For the text-containing cell, return its midpoint in (X, Y) coordinate format. 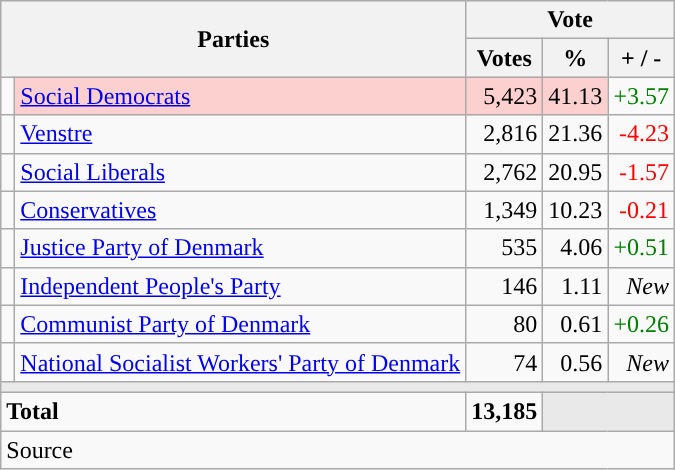
Venstre (240, 134)
-4.23 (642, 134)
Conservatives (240, 210)
National Socialist Workers' Party of Denmark (240, 362)
0.61 (576, 324)
74 (504, 362)
% (576, 58)
13,185 (504, 411)
Independent People's Party (240, 286)
41.13 (576, 96)
Vote (570, 20)
0.56 (576, 362)
20.95 (576, 172)
2,816 (504, 134)
10.23 (576, 210)
Social Liberals (240, 172)
21.36 (576, 134)
Communist Party of Denmark (240, 324)
1,349 (504, 210)
+0.51 (642, 248)
+ / - (642, 58)
Total (234, 411)
Justice Party of Denmark (240, 248)
Parties (234, 39)
Social Democrats (240, 96)
-1.57 (642, 172)
Votes (504, 58)
Source (338, 449)
146 (504, 286)
80 (504, 324)
-0.21 (642, 210)
2,762 (504, 172)
+3.57 (642, 96)
+0.26 (642, 324)
5,423 (504, 96)
1.11 (576, 286)
4.06 (576, 248)
535 (504, 248)
